Search for the cell housing the specified text and yield its [x, y] center coordinate. 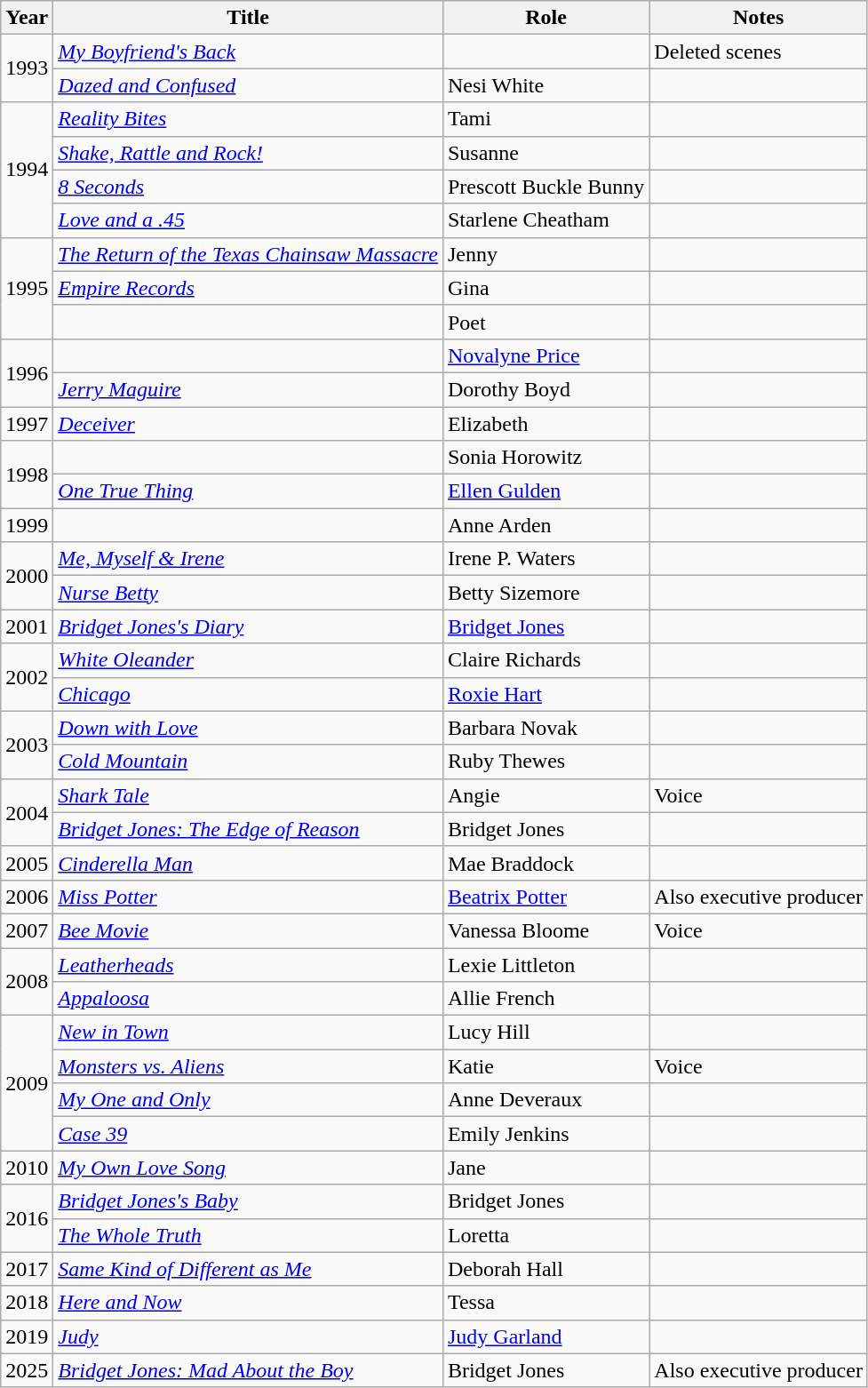
2008 [27, 981]
My Own Love Song [249, 1168]
Notes [759, 18]
2004 [27, 812]
Dorothy Boyd [545, 389]
Appaloosa [249, 999]
Dazed and Confused [249, 85]
Prescott Buckle Bunny [545, 187]
2001 [27, 626]
2007 [27, 930]
Leatherheads [249, 964]
Claire Richards [545, 660]
Betty Sizemore [545, 593]
Case 39 [249, 1134]
Lexie Littleton [545, 964]
Ellen Gulden [545, 491]
White Oleander [249, 660]
2006 [27, 897]
Gina [545, 288]
Ruby Thewes [545, 762]
Here and Now [249, 1303]
2019 [27, 1336]
2017 [27, 1269]
Sonia Horowitz [545, 458]
1996 [27, 372]
Jenny [545, 254]
Anne Arden [545, 525]
Vanessa Bloome [545, 930]
2025 [27, 1370]
Title [249, 18]
2000 [27, 576]
2010 [27, 1168]
Chicago [249, 694]
Anne Deveraux [545, 1100]
8 Seconds [249, 187]
Bridget Jones: The Edge of Reason [249, 829]
Shake, Rattle and Rock! [249, 153]
Poet [545, 322]
Elizabeth [545, 424]
Jane [545, 1168]
Bridget Jones's Diary [249, 626]
Novalyne Price [545, 355]
Emily Jenkins [545, 1134]
New in Town [249, 1033]
2009 [27, 1083]
Me, Myself & Irene [249, 559]
Bee Movie [249, 930]
Katie [545, 1066]
Beatrix Potter [545, 897]
1999 [27, 525]
My Boyfriend's Back [249, 52]
Starlene Cheatham [545, 220]
Judy [249, 1336]
1993 [27, 68]
Role [545, 18]
Bridget Jones: Mad About the Boy [249, 1370]
2018 [27, 1303]
Love and a .45 [249, 220]
Mae Braddock [545, 863]
Year [27, 18]
1994 [27, 170]
Angie [545, 795]
My One and Only [249, 1100]
Nesi White [545, 85]
Same Kind of Different as Me [249, 1269]
Bridget Jones's Baby [249, 1201]
1997 [27, 424]
Down with Love [249, 728]
One True Thing [249, 491]
Jerry Maguire [249, 389]
Cold Mountain [249, 762]
The Return of the Texas Chainsaw Massacre [249, 254]
Miss Potter [249, 897]
1995 [27, 288]
Deleted scenes [759, 52]
Monsters vs. Aliens [249, 1066]
Roxie Hart [545, 694]
Deborah Hall [545, 1269]
Susanne [545, 153]
Empire Records [249, 288]
2002 [27, 677]
2016 [27, 1218]
2005 [27, 863]
Tami [545, 119]
1998 [27, 475]
Shark Tale [249, 795]
Reality Bites [249, 119]
Nurse Betty [249, 593]
Loretta [545, 1235]
Irene P. Waters [545, 559]
Deceiver [249, 424]
Judy Garland [545, 1336]
2003 [27, 745]
Barbara Novak [545, 728]
Allie French [545, 999]
The Whole Truth [249, 1235]
Cinderella Man [249, 863]
Lucy Hill [545, 1033]
Tessa [545, 1303]
